Pinpoint the cell where the given text exists, returning its [x, y] midpoint coordinate. 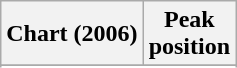
Chart (2006) [72, 34]
Peakposition [189, 34]
